Find where the given text appears and provide that cell's center as [x, y] coordinate. 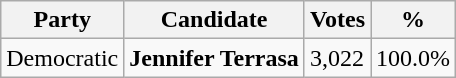
Jennifer Terrasa [214, 58]
Votes [337, 20]
100.0% [414, 58]
Democratic [62, 58]
% [414, 20]
Party [62, 20]
3,022 [337, 58]
Candidate [214, 20]
